Detect which cell encompasses the target text, then output its [X, Y] center coordinate. 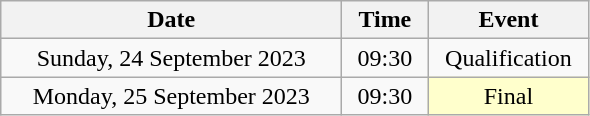
Sunday, 24 September 2023 [172, 58]
Qualification [508, 58]
Time [385, 20]
Event [508, 20]
Final [508, 96]
Monday, 25 September 2023 [172, 96]
Date [172, 20]
